Scan for the cell matching the given text and deliver its [x, y] coordinate at center. 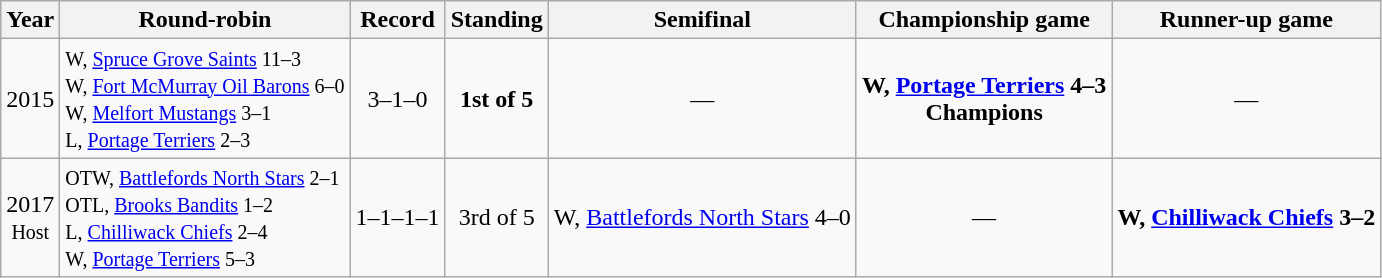
W, Chilliwack Chiefs 3–2 [1246, 218]
Championship game [984, 20]
OTW, Battlefords North Stars 2–1OTL, Brooks Bandits 1–2L, Chilliwack Chiefs 2–4W, Portage Terriers 5–3 [205, 218]
3–1–0 [398, 98]
1st of 5 [496, 98]
2015 [30, 98]
Semifinal [702, 20]
W, Battlefords North Stars 4–0 [702, 218]
3rd of 5 [496, 218]
1–1–1–1 [398, 218]
Runner-up game [1246, 20]
Record [398, 20]
Standing [496, 20]
2017Host [30, 218]
Year [30, 20]
W, Spruce Grove Saints 11–3W, Fort McMurray Oil Barons 6–0W, Melfort Mustangs 3–1L, Portage Terriers 2–3 [205, 98]
Round-robin [205, 20]
W, Portage Terriers 4–3Champions [984, 98]
